Provide the (x, y) coordinate of the cell's center where the given text is located.  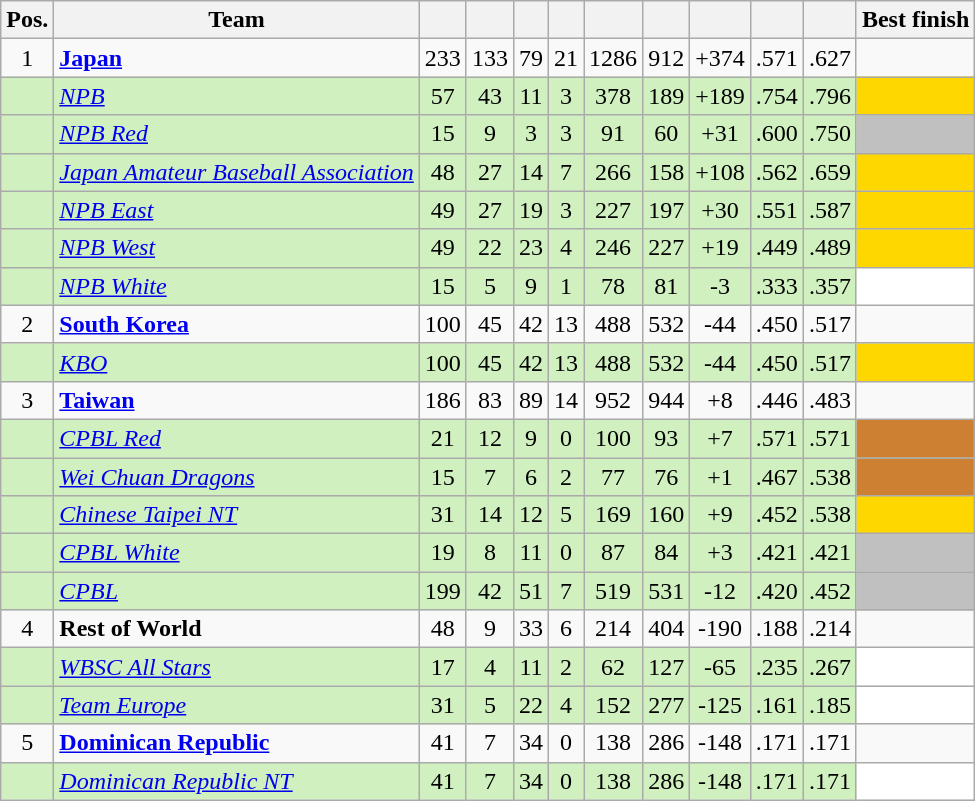
.627 (830, 58)
404 (666, 629)
.483 (830, 400)
.188 (776, 629)
-3 (720, 286)
.659 (830, 172)
NPB East (236, 210)
91 (614, 134)
83 (490, 400)
60 (666, 134)
169 (614, 515)
Dominican Republic NT (236, 781)
51 (530, 591)
57 (442, 96)
.562 (776, 172)
127 (666, 667)
CPBL Red (236, 438)
1286 (614, 58)
233 (442, 58)
WBSC All Stars (236, 667)
Team Europe (236, 705)
Team (236, 20)
.796 (830, 96)
Taiwan (236, 400)
.446 (776, 400)
.267 (830, 667)
+7 (720, 438)
.587 (830, 210)
+374 (720, 58)
76 (666, 477)
Rest of World (236, 629)
160 (666, 515)
.750 (830, 134)
214 (614, 629)
Pos. (28, 20)
Japan Amateur Baseball Association (236, 172)
.489 (830, 248)
33 (530, 629)
78 (614, 286)
912 (666, 58)
246 (614, 248)
133 (490, 58)
NPB Red (236, 134)
-125 (720, 705)
62 (614, 667)
531 (666, 591)
186 (442, 400)
189 (666, 96)
NPB White (236, 286)
23 (530, 248)
158 (666, 172)
378 (614, 96)
.214 (830, 629)
CPBL (236, 591)
+30 (720, 210)
.420 (776, 591)
NPB (236, 96)
197 (666, 210)
266 (614, 172)
+9 (720, 515)
43 (490, 96)
93 (666, 438)
+8 (720, 400)
-12 (720, 591)
.754 (776, 96)
-190 (720, 629)
.333 (776, 286)
+19 (720, 248)
.449 (776, 248)
.600 (776, 134)
81 (666, 286)
.161 (776, 705)
.185 (830, 705)
944 (666, 400)
79 (530, 58)
+108 (720, 172)
84 (666, 553)
NPB West (236, 248)
89 (530, 400)
8 (490, 553)
+189 (720, 96)
152 (614, 705)
17 (442, 667)
Dominican Republic (236, 743)
Best finish (915, 20)
Japan (236, 58)
South Korea (236, 324)
277 (666, 705)
Chinese Taipei NT (236, 515)
CPBL White (236, 553)
KBO (236, 362)
-65 (720, 667)
87 (614, 553)
77 (614, 477)
199 (442, 591)
Wei Chuan Dragons (236, 477)
.551 (776, 210)
+31 (720, 134)
.235 (776, 667)
.467 (776, 477)
519 (614, 591)
+1 (720, 477)
+3 (720, 553)
.357 (830, 286)
952 (614, 400)
